Determine the [x, y] coordinate at the center of the cell enclosing the given text.  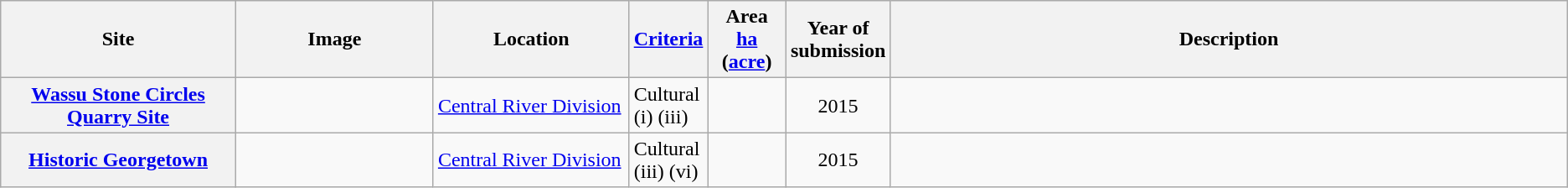
Image [334, 39]
Year of submission [838, 39]
Description [1229, 39]
Wassu Stone Circles Quarry Site [119, 106]
Site [119, 39]
Cultural (i) (iii) [668, 106]
Historic Georgetown [119, 159]
Cultural (iii) (vi) [668, 159]
Location [531, 39]
Areaha (acre) [747, 39]
Criteria [668, 39]
